Extract the [x, y] coordinate from the center of the cell holding the provided text.  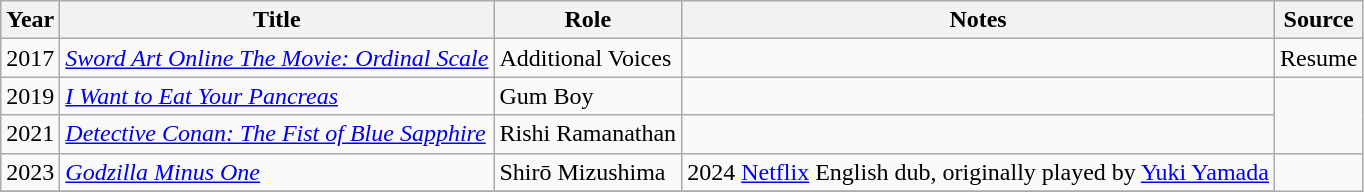
I Want to Eat Your Pancreas [277, 96]
Additional Voices [588, 58]
Godzilla Minus One [277, 172]
2017 [30, 58]
Rishi Ramanathan [588, 134]
Resume [1318, 58]
Shirō Mizushima [588, 172]
2021 [30, 134]
2024 Netflix English dub, originally played by Yuki Yamada [978, 172]
Source [1318, 20]
Notes [978, 20]
2023 [30, 172]
Year [30, 20]
Detective Conan: The Fist of Blue Sapphire [277, 134]
Title [277, 20]
2019 [30, 96]
Sword Art Online The Movie: Ordinal Scale [277, 58]
Gum Boy [588, 96]
Role [588, 20]
